Capture the cell that displays the provided text and extract its [x, y] central coordinate. 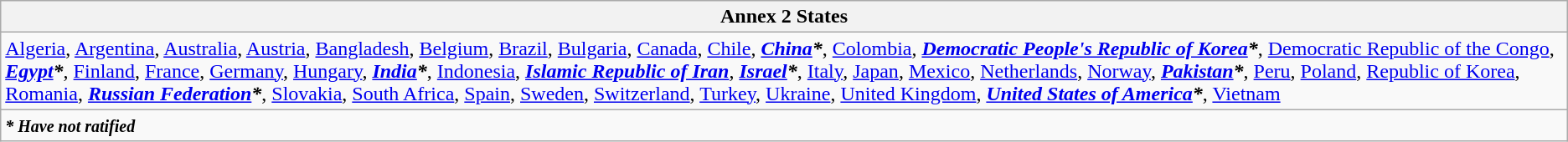
* Have not ratified [784, 125]
Annex 2 States [784, 17]
